Find where the given text appears and provide that cell's center as [x, y] coordinate. 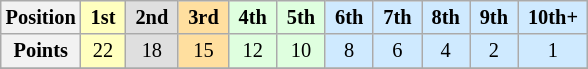
15 [203, 51]
8th [446, 17]
2 [494, 51]
10 [301, 51]
7th [397, 17]
12 [253, 51]
4th [253, 17]
8 [349, 51]
Position [41, 17]
9th [494, 17]
5th [301, 17]
2nd [152, 17]
1st [104, 17]
18 [152, 51]
22 [104, 51]
3rd [203, 17]
4 [446, 51]
10th+ [553, 17]
1 [553, 51]
6th [349, 17]
6 [397, 51]
Points [41, 51]
